Return the [X, Y] coordinate for the center point of the cell that contains the specified text.  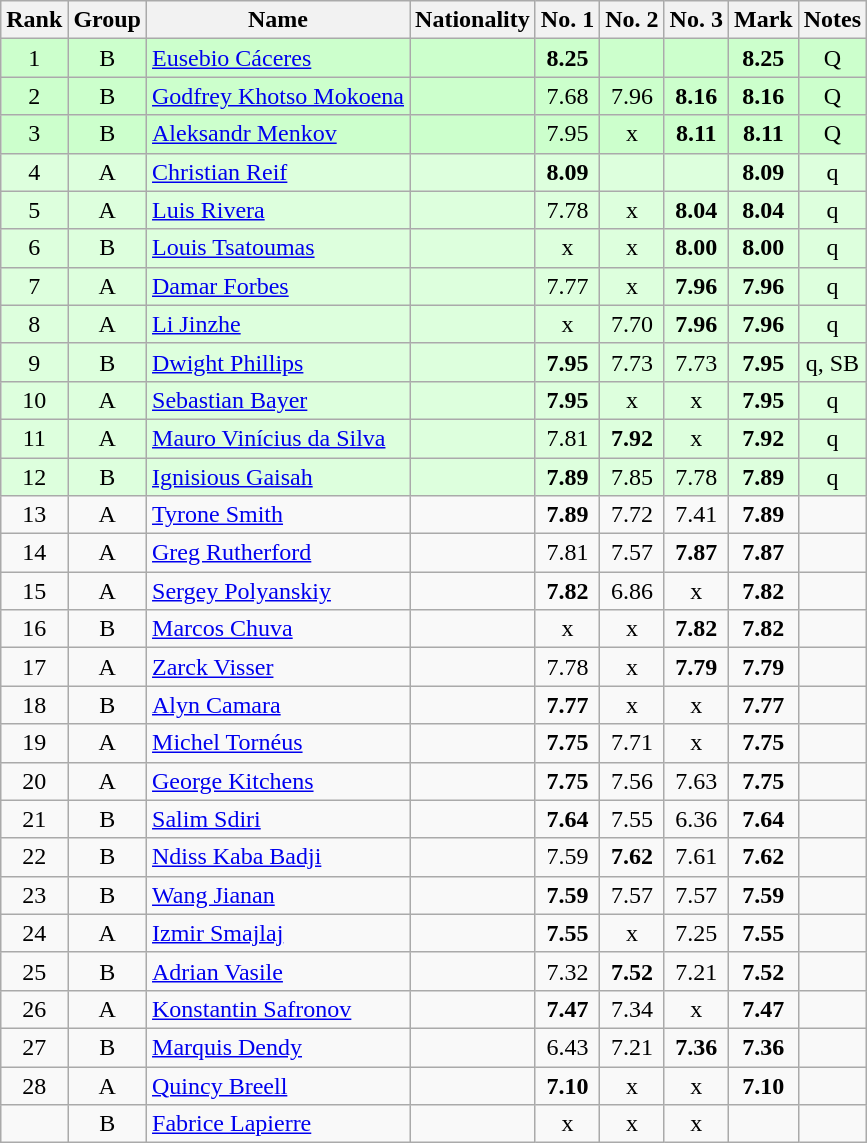
1 [34, 58]
26 [34, 1009]
11 [34, 438]
Mauro Vinícius da Silva [278, 438]
10 [34, 400]
Godfrey Khotso Mokoena [278, 96]
7.32 [567, 971]
No. 3 [696, 20]
6 [34, 248]
Greg Rutherford [278, 553]
7.70 [632, 324]
Zarck Visser [278, 667]
15 [34, 591]
Quincy Breell [278, 1085]
6.36 [696, 819]
7.63 [696, 781]
28 [34, 1085]
2 [34, 96]
Nationality [473, 20]
Salim Sdiri [278, 819]
Wang Jianan [278, 895]
14 [34, 553]
q, SB [832, 362]
5 [34, 210]
20 [34, 781]
25 [34, 971]
16 [34, 629]
Eusebio Cáceres [278, 58]
7 [34, 286]
Group [108, 20]
22 [34, 857]
8 [34, 324]
Marquis Dendy [278, 1047]
Damar Forbes [278, 286]
6.86 [632, 591]
23 [34, 895]
4 [34, 172]
6.43 [567, 1047]
Sergey Polyanskiy [278, 591]
7.71 [632, 743]
7.61 [696, 857]
Luis Rivera [278, 210]
Name [278, 20]
Aleksandr Menkov [278, 134]
No. 1 [567, 20]
Christian Reif [278, 172]
7.41 [696, 515]
7.68 [567, 96]
No. 2 [632, 20]
Ignisious Gaisah [278, 477]
27 [34, 1047]
12 [34, 477]
Fabrice Lapierre [278, 1124]
Adrian Vasile [278, 971]
7.56 [632, 781]
17 [34, 667]
9 [34, 362]
Konstantin Safronov [278, 1009]
George Kitchens [278, 781]
Rank [34, 20]
7.34 [632, 1009]
19 [34, 743]
Izmir Smajlaj [278, 933]
Sebastian Bayer [278, 400]
Alyn Camara [278, 705]
13 [34, 515]
Li Jinzhe [278, 324]
7.25 [696, 933]
Mark [763, 20]
Tyrone Smith [278, 515]
3 [34, 134]
Ndiss Kaba Badji [278, 857]
18 [34, 705]
24 [34, 933]
Dwight Phillips [278, 362]
Marcos Chuva [278, 629]
21 [34, 819]
Notes [832, 20]
Louis Tsatoumas [278, 248]
Michel Tornéus [278, 743]
7.72 [632, 515]
7.85 [632, 477]
